Pinpoint the cell where the given text exists, returning its (X, Y) midpoint coordinate. 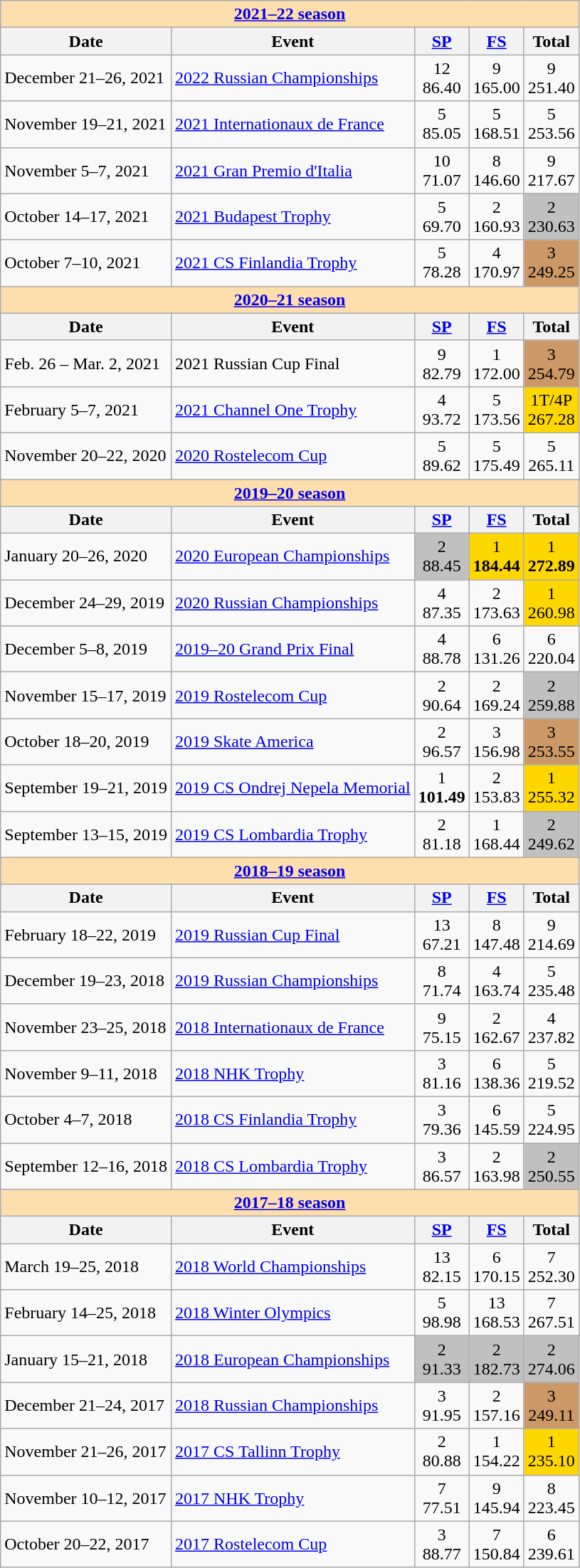
2018 World Championships (292, 1266)
2020 Russian Championships (292, 603)
2019 Rostelecom Cup (292, 696)
7 150.84 (497, 1544)
3 249.25 (551, 263)
2 91.33 (441, 1359)
9 75.15 (441, 1027)
5 89.62 (441, 455)
3 156.98 (497, 741)
2020 Rostelecom Cup (292, 455)
3 88.77 (441, 1544)
8 223.45 (551, 1498)
2020–21 season (290, 300)
4 93.72 (441, 410)
2019 CS Ondrej Nepela Memorial (292, 788)
December 19–23, 2018 (86, 980)
6 138.36 (497, 1073)
2021 Channel One Trophy (292, 410)
2 90.64 (441, 696)
November 19–21, 2021 (86, 124)
2 162.67 (497, 1027)
September 19–21, 2019 (86, 788)
3 86.57 (441, 1165)
5 224.95 (551, 1120)
2019 Russian Cup Final (292, 935)
2018 European Championships (292, 1359)
2 153.83 (497, 788)
December 21–24, 2017 (86, 1406)
October 4–7, 2018 (86, 1120)
October 20–22, 2017 (86, 1544)
1 260.98 (551, 603)
5 265.11 (551, 455)
2022 Russian Championships (292, 78)
October 7–10, 2021 (86, 263)
2019–20 season (290, 493)
2 160.93 (497, 216)
October 14–17, 2021 (86, 216)
1 184.44 (497, 556)
1 168.44 (497, 834)
2019–20 Grand Prix Final (292, 649)
2021–22 season (290, 14)
2 173.63 (497, 603)
November 5–7, 2021 (86, 171)
October 18–20, 2019 (86, 741)
November 23–25, 2018 (86, 1027)
7 77.51 (441, 1498)
1 101.49 (441, 788)
2 259.88 (551, 696)
2 230.63 (551, 216)
January 20–26, 2020 (86, 556)
2 81.18 (441, 834)
7 267.51 (551, 1313)
4 170.97 (497, 263)
2 88.45 (441, 556)
2 80.88 (441, 1451)
1T/4P 267.28 (551, 410)
2 249.62 (551, 834)
9 145.94 (497, 1498)
3 81.16 (441, 1073)
9 217.67 (551, 171)
February 18–22, 2019 (86, 935)
2 163.98 (497, 1165)
4 163.74 (497, 980)
2019 Skate America (292, 741)
2017 NHK Trophy (292, 1498)
6 131.26 (497, 649)
9 82.79 (441, 363)
September 13–15, 2019 (86, 834)
November 21–26, 2017 (86, 1451)
November 20–22, 2020 (86, 455)
February 14–25, 2018 (86, 1313)
5 253.56 (551, 124)
5 85.05 (441, 124)
2018 Russian Championships (292, 1406)
2018 NHK Trophy (292, 1073)
2 157.16 (497, 1406)
2018 Internationaux de France (292, 1027)
3 79.36 (441, 1120)
3 254.79 (551, 363)
6 220.04 (551, 649)
2018–19 season (290, 871)
1 154.22 (497, 1451)
5 235.48 (551, 980)
2021 Budapest Trophy (292, 216)
December 5–8, 2019 (86, 649)
4 237.82 (551, 1027)
8 147.48 (497, 935)
2019 CS Lombardia Trophy (292, 834)
2021 Gran Premio d'Italia (292, 171)
9 251.40 (551, 78)
7 252.30 (551, 1266)
2018 Winter Olympics (292, 1313)
2020 European Championships (292, 556)
2 182.73 (497, 1359)
Feb. 26 – Mar. 2, 2021 (86, 363)
January 15–21, 2018 (86, 1359)
5 175.49 (497, 455)
13 168.53 (497, 1313)
13 67.21 (441, 935)
2 274.06 (551, 1359)
5 173.56 (497, 410)
1 272.89 (551, 556)
2 250.55 (551, 1165)
2021 Internationaux de France (292, 124)
5 219.52 (551, 1073)
4 87.35 (441, 603)
2018 CS Lombardia Trophy (292, 1165)
2 169.24 (497, 696)
December 24–29, 2019 (86, 603)
1 235.10 (551, 1451)
2018 CS Finlandia Trophy (292, 1120)
3 249.11 (551, 1406)
2021 CS Finlandia Trophy (292, 263)
December 21–26, 2021 (86, 78)
1 255.32 (551, 788)
5 78.28 (441, 263)
6 145.59 (497, 1120)
March 19–25, 2018 (86, 1266)
12 86.40 (441, 78)
2017 Rostelecom Cup (292, 1544)
November 9–11, 2018 (86, 1073)
9 214.69 (551, 935)
5 69.70 (441, 216)
5 98.98 (441, 1313)
13 82.15 (441, 1266)
8 146.60 (497, 171)
4 88.78 (441, 649)
2017 CS Tallinn Trophy (292, 1451)
6 239.61 (551, 1544)
9 165.00 (497, 78)
February 5–7, 2021 (86, 410)
2017–18 season (290, 1203)
10 71.07 (441, 171)
3 91.95 (441, 1406)
September 12–16, 2018 (86, 1165)
5 168.51 (497, 124)
6 170.15 (497, 1266)
2019 Russian Championships (292, 980)
3 253.55 (551, 741)
8 71.74 (441, 980)
2 96.57 (441, 741)
2021 Russian Cup Final (292, 363)
November 10–12, 2017 (86, 1498)
1 172.00 (497, 363)
November 15–17, 2019 (86, 696)
